Provide the [X, Y] coordinate of the cell's center where the given text is located.  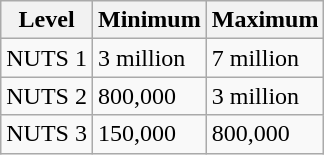
150,000 [149, 134]
Level [47, 20]
Maximum [265, 20]
NUTS 2 [47, 96]
NUTS 3 [47, 134]
Minimum [149, 20]
7 million [265, 58]
NUTS 1 [47, 58]
